From the cell containing the given text, extract its center point as [x, y] coordinate. 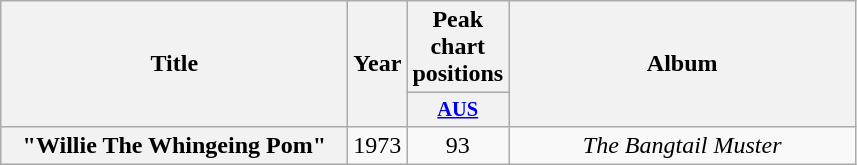
AUS [458, 110]
1973 [378, 145]
Year [378, 64]
Title [174, 64]
Peak chart positions [458, 47]
93 [458, 145]
The Bangtail Muster [682, 145]
Album [682, 64]
"Willie The Whingeing Pom" [174, 145]
